Locate the cell with the specified text and output its (X, Y) center coordinate. 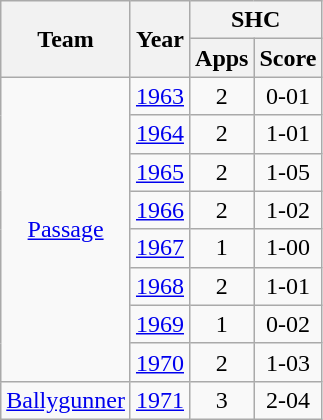
1968 (160, 286)
1965 (160, 172)
1971 (160, 400)
Apps (222, 58)
1-05 (288, 172)
1-03 (288, 362)
1963 (160, 96)
1967 (160, 248)
1969 (160, 324)
0-01 (288, 96)
1970 (160, 362)
1-02 (288, 210)
Passage (66, 229)
Score (288, 58)
1964 (160, 134)
1-00 (288, 248)
0-02 (288, 324)
1966 (160, 210)
3 (222, 400)
Year (160, 39)
2-04 (288, 400)
Team (66, 39)
Ballygunner (66, 400)
SHC (256, 20)
